Scan for the cell matching the given text and deliver its [X, Y] coordinate at center. 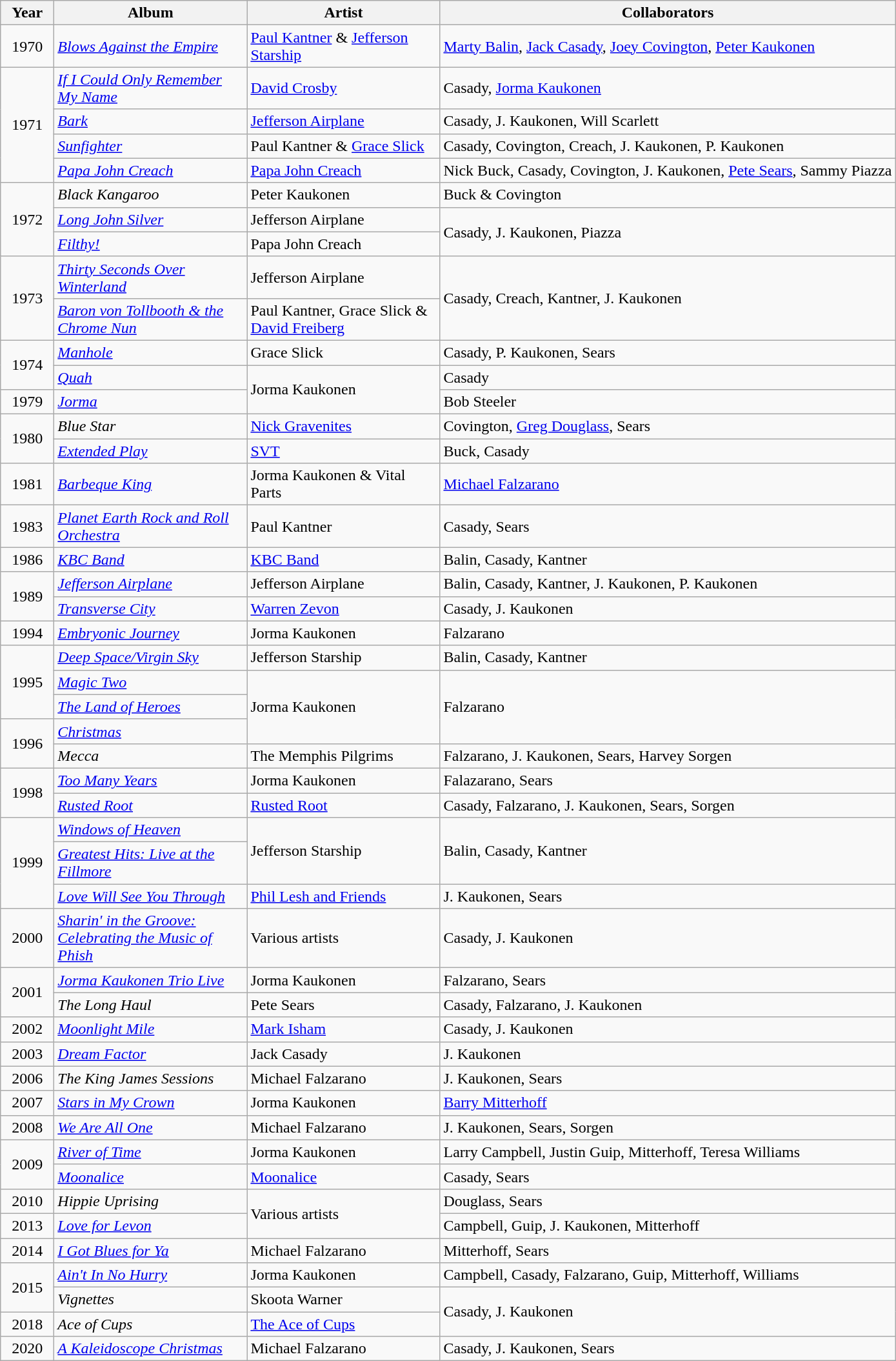
Campbell, Casady, Falzarano, Guip, Mitterhoff, Williams [668, 1275]
Casady, Falzarano, J. Kaukonen [668, 1005]
Magic Two [151, 682]
Transverse City [151, 609]
Year [27, 13]
Paul Kantner, Grace Slick & David Freiberg [343, 319]
2001 [27, 993]
1979 [27, 402]
Phil Lesh and Friends [343, 896]
2009 [27, 1164]
Blows Against the Empire [151, 46]
Artist [343, 13]
River of Time [151, 1152]
2010 [27, 1201]
Quah [151, 378]
The Long Haul [151, 1005]
Peter Kaukonen [343, 195]
2020 [27, 1349]
The Memphis Pilgrims [343, 756]
Jack Casady [343, 1054]
1989 [27, 596]
Skoota Warner [343, 1300]
Long John Silver [151, 219]
Blue Star [151, 427]
Christmas [151, 731]
1986 [27, 560]
Filthy! [151, 244]
The Land of Heroes [151, 707]
Buck & Covington [668, 195]
Barry Mitterhoff [668, 1103]
Casady, Creach, Kantner, J. Kaukonen [668, 298]
Stars in My Crown [151, 1103]
Extended Play [151, 451]
Deep Space/Virgin Sky [151, 658]
Douglass, Sears [668, 1201]
Love for Levon [151, 1225]
1999 [27, 863]
Casady, Falzarano, J. Kaukonen, Sears, Sorgen [668, 805]
Warren Zevon [343, 609]
J. Kaukonen [668, 1054]
Baron von Tollbooth & the Chrome Nun [151, 319]
1972 [27, 219]
Falazarano, Sears [668, 780]
1995 [27, 682]
Sharin' in the Groove: Celebrating the Music of Phish [151, 938]
The Ace of Cups [343, 1324]
1971 [27, 125]
SVT [343, 451]
Campbell, Guip, J. Kaukonen, Mitterhoff [668, 1225]
Grace Slick [343, 352]
Bark [151, 121]
2002 [27, 1029]
Covington, Greg Douglass, Sears [668, 427]
Marty Balin, Jack Casady, Joey Covington, Peter Kaukonen [668, 46]
Hippie Uprising [151, 1201]
1970 [27, 46]
Paul Kantner & Grace Slick [343, 146]
Black Kangaroo [151, 195]
1974 [27, 365]
Mecca [151, 756]
1983 [27, 527]
Embryonic Journey [151, 633]
Paul Kantner & Jefferson Starship [343, 46]
2013 [27, 1225]
Mitterhoff, Sears [668, 1250]
Too Many Years [151, 780]
Casady, Covington, Creach, J. Kaukonen, P. Kaukonen [668, 146]
Jorma Kaukonen & Vital Parts [343, 484]
Thirty Seconds Over Winterland [151, 277]
Pete Sears [343, 1005]
1998 [27, 792]
If I Could Only Remember My Name [151, 88]
Buck, Casady [668, 451]
Paul Kantner [343, 527]
Album [151, 13]
David Crosby [343, 88]
A Kaleidoscope Christmas [151, 1349]
J. Kaukonen, Sears, Sorgen [668, 1127]
Larry Campbell, Justin Guip, Mitterhoff, Teresa Williams [668, 1152]
2014 [27, 1250]
Greatest Hits: Live at the Fillmore [151, 863]
Balin, Casady, Kantner, J. Kaukonen, P. Kaukonen [668, 584]
Casady, J. Kaukonen, Sears [668, 1349]
Planet Earth Rock and Roll Orchestra [151, 527]
2008 [27, 1127]
Ace of Cups [151, 1324]
Collaborators [668, 13]
Nick Gravenites [343, 427]
2000 [27, 938]
Casady [668, 378]
I Got Blues for Ya [151, 1250]
Barbeque King [151, 484]
Casady, Jorma Kaukonen [668, 88]
Mark Isham [343, 1029]
2006 [27, 1078]
1980 [27, 439]
Love Will See You Through [151, 896]
Casady, J. Kaukonen, Will Scarlett [668, 121]
2018 [27, 1324]
2015 [27, 1287]
1981 [27, 484]
2007 [27, 1103]
1996 [27, 743]
Moonlight Mile [151, 1029]
Jorma Kaukonen Trio Live [151, 980]
Falzarano, J. Kaukonen, Sears, Harvey Sorgen [668, 756]
Windows of Heaven [151, 830]
The King James Sessions [151, 1078]
Bob Steeler [668, 402]
Jorma [151, 402]
Ain't In No Hurry [151, 1275]
Dream Factor [151, 1054]
2003 [27, 1054]
Casady, J. Kaukonen, Piazza [668, 232]
Nick Buck, Casady, Covington, J. Kaukonen, Pete Sears, Sammy Piazza [668, 170]
1994 [27, 633]
1973 [27, 298]
Vignettes [151, 1300]
Sunfighter [151, 146]
Falzarano, Sears [668, 980]
We Are All One [151, 1127]
Casady, P. Kaukonen, Sears [668, 352]
Manhole [151, 352]
